Output the (X, Y) coordinate of the center of the cell containing the given text.  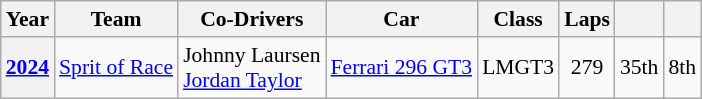
35th (640, 68)
Sprit of Race (116, 68)
279 (587, 68)
Johnny Laursen Jordan Taylor (252, 68)
Car (402, 19)
Year (28, 19)
Co-Drivers (252, 19)
LMGT3 (518, 68)
Laps (587, 19)
Team (116, 19)
Class (518, 19)
8th (682, 68)
2024 (28, 68)
Ferrari 296 GT3 (402, 68)
